From the cell containing the given text, extract its center point as [X, Y] coordinate. 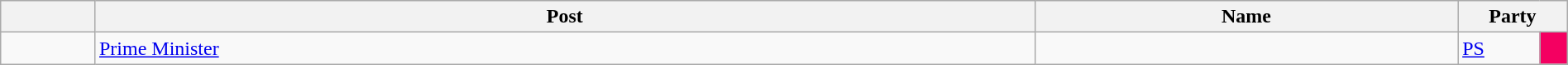
Prime Minister [564, 48]
Post [564, 17]
Party [1513, 17]
Name [1246, 17]
PS [1499, 48]
